Locate the cell with the specified text and output its [x, y] center coordinate. 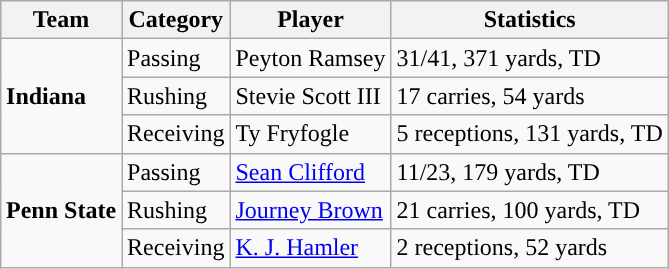
2 receptions, 52 yards [530, 248]
Ty Fryfogle [310, 134]
11/23, 179 yards, TD [530, 172]
Penn State [62, 210]
Sean Clifford [310, 172]
Stevie Scott III [310, 96]
Category [176, 20]
21 carries, 100 yards, TD [530, 210]
Peyton Ramsey [310, 58]
Player [310, 20]
Journey Brown [310, 210]
5 receptions, 131 yards, TD [530, 134]
Statistics [530, 20]
Indiana [62, 96]
17 carries, 54 yards [530, 96]
Team [62, 20]
K. J. Hamler [310, 248]
31/41, 371 yards, TD [530, 58]
